Search for the cell housing the specified text and yield its [x, y] center coordinate. 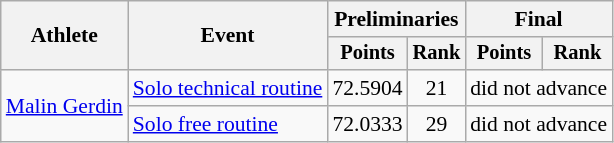
29 [437, 124]
Solo technical routine [228, 88]
21 [437, 88]
Athlete [64, 36]
Final [538, 19]
Solo free routine [228, 124]
Malin Gerdin [64, 106]
72.0333 [367, 124]
72.5904 [367, 88]
Preliminaries [396, 19]
Event [228, 36]
